Capture the cell that displays the provided text and extract its [X, Y] central coordinate. 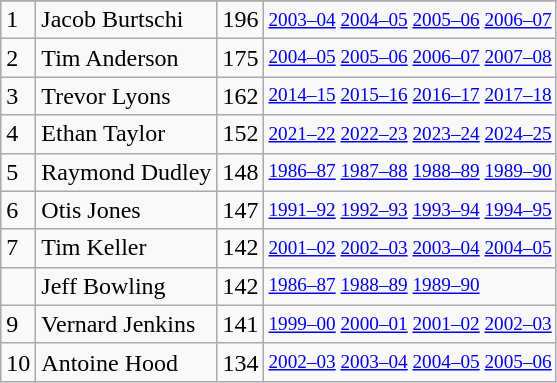
Ethan Taylor [126, 134]
Jacob Burtschi [126, 20]
147 [240, 210]
196 [240, 20]
134 [240, 362]
6 [18, 210]
Otis Jones [126, 210]
7 [18, 248]
1 [18, 20]
2004–05 2005–06 2006–07 2007–08 [410, 58]
175 [240, 58]
2 [18, 58]
148 [240, 172]
2001–02 2002–03 2003–04 2004–05 [410, 248]
162 [240, 96]
5 [18, 172]
4 [18, 134]
152 [240, 134]
Jeff Bowling [126, 286]
3 [18, 96]
1986–87 1987–88 1988–89 1989–90 [410, 172]
9 [18, 324]
Tim Keller [126, 248]
Antoine Hood [126, 362]
10 [18, 362]
141 [240, 324]
Trevor Lyons [126, 96]
2021–22 2022–23 2023–24 2024–25 [410, 134]
1991–92 1992–93 1993–94 1994–95 [410, 210]
Vernard Jenkins [126, 324]
2014–15 2015–16 2016–17 2017–18 [410, 96]
1999–00 2000–01 2001–02 2002–03 [410, 324]
1986–87 1988–89 1989–90 [410, 286]
Tim Anderson [126, 58]
2002–03 2003–04 2004–05 2005–06 [410, 362]
2003–04 2004–05 2005–06 2006–07 [410, 20]
Raymond Dudley [126, 172]
